Determine the [X, Y] coordinate at the center of the cell enclosing the given text.  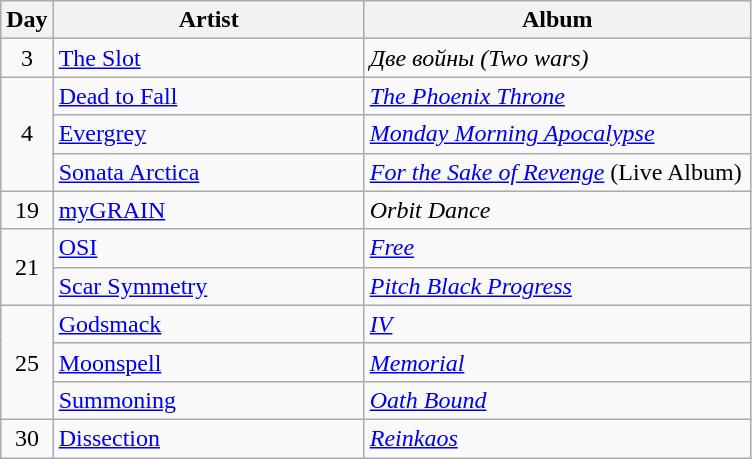
The Phoenix Throne [557, 96]
Oath Bound [557, 400]
Summoning [208, 400]
Orbit Dance [557, 210]
Memorial [557, 362]
For the Sake of Revenge (Live Album) [557, 172]
19 [27, 210]
Free [557, 248]
Artist [208, 20]
Album [557, 20]
25 [27, 362]
Dead to Fall [208, 96]
Reinkaos [557, 438]
Monday Morning Apocalypse [557, 134]
30 [27, 438]
OSI [208, 248]
Scar Symmetry [208, 286]
Sonata Arctica [208, 172]
3 [27, 58]
Две войны (Two wars) [557, 58]
Godsmack [208, 324]
Dissection [208, 438]
Pitch Black Progress [557, 286]
IV [557, 324]
The Slot [208, 58]
Evergrey [208, 134]
myGRAIN [208, 210]
Day [27, 20]
4 [27, 134]
21 [27, 267]
Moonspell [208, 362]
